Provide the [x, y] coordinate of the cell's center where the given text is located.  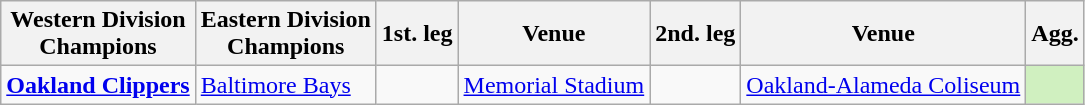
Oakland Clippers [98, 85]
Oakland-Alameda Coliseum [884, 85]
Memorial Stadium [554, 85]
Western Division Champions [98, 34]
Agg. [1055, 34]
2nd. leg [696, 34]
Baltimore Bays [286, 85]
1st. leg [417, 34]
Eastern DivisionChampions [286, 34]
